For the text-containing cell, return its midpoint in [X, Y] coordinate format. 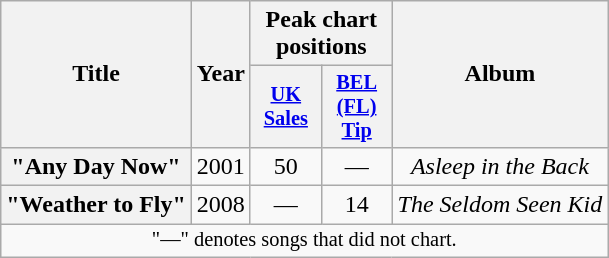
UKSales [286, 107]
The Seldom Seen Kid [500, 205]
Peak chart positions [321, 34]
14 [356, 205]
Title [96, 74]
"Any Day Now" [96, 166]
BEL(FL)Tip [356, 107]
"Weather to Fly" [96, 205]
Album [500, 74]
"—" denotes songs that did not chart. [304, 241]
2001 [220, 166]
Year [220, 74]
Asleep in the Back [500, 166]
2008 [220, 205]
50 [286, 166]
